Find where the given text appears and provide that cell's center as [X, Y] coordinate. 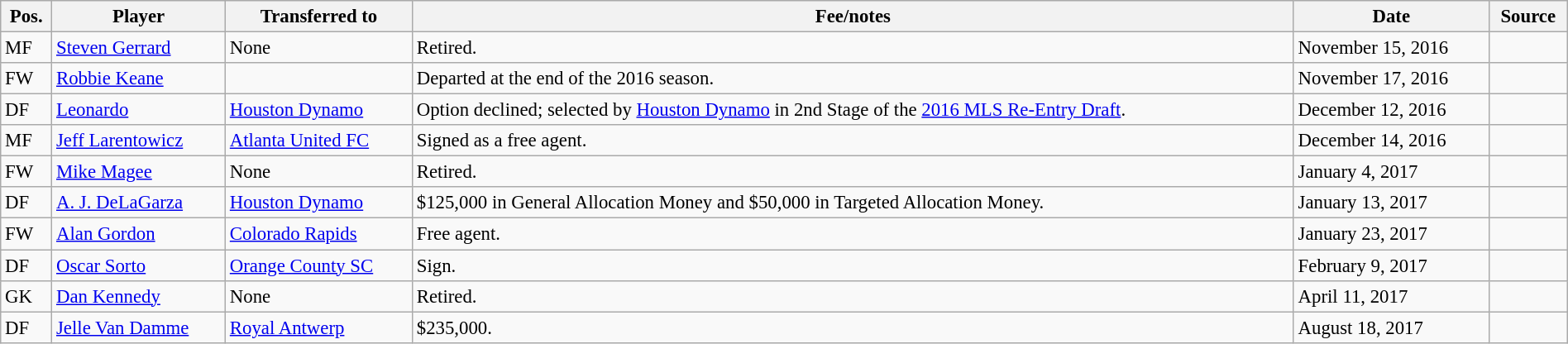
December 12, 2016 [1391, 110]
Free agent. [853, 234]
Steven Gerrard [139, 48]
August 18, 2017 [1391, 327]
Source [1528, 17]
February 9, 2017 [1391, 265]
Sign. [853, 265]
April 11, 2017 [1391, 296]
Leonardo [139, 110]
Royal Antwerp [319, 327]
Robbie Keane [139, 79]
Dan Kennedy [139, 296]
Signed as a free agent. [853, 141]
Orange County SC [319, 265]
Atlanta United FC [319, 141]
January 4, 2017 [1391, 172]
Option declined; selected by Houston Dynamo in 2nd Stage of the 2016 MLS Re-Entry Draft. [853, 110]
Jeff Larentowicz [139, 141]
January 23, 2017 [1391, 234]
Colorado Rapids [319, 234]
Player [139, 17]
$125,000 in General Allocation Money and $50,000 in Targeted Allocation Money. [853, 203]
GK [26, 296]
November 15, 2016 [1391, 48]
January 13, 2017 [1391, 203]
Transferred to [319, 17]
Jelle Van Damme [139, 327]
November 17, 2016 [1391, 79]
A. J. DeLaGarza [139, 203]
Oscar Sorto [139, 265]
$235,000. [853, 327]
Pos. [26, 17]
December 14, 2016 [1391, 141]
Departed at the end of the 2016 season. [853, 79]
Fee/notes [853, 17]
Mike Magee [139, 172]
Date [1391, 17]
Alan Gordon [139, 234]
